Find where the given text appears and provide that cell's center as [X, Y] coordinate. 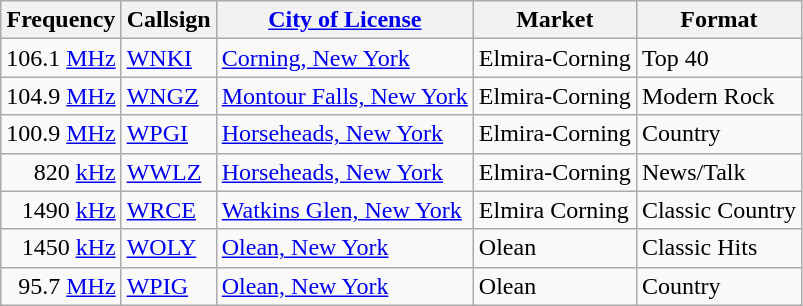
95.7 MHz [61, 286]
100.9 MHz [61, 134]
104.9 MHz [61, 96]
Classic Hits [718, 248]
Corning, New York [344, 58]
WPIG [168, 286]
1490 kHz [61, 210]
Format [718, 20]
Classic Country [718, 210]
WWLZ [168, 172]
Modern Rock [718, 96]
City of License [344, 20]
Top 40 [718, 58]
WRCE [168, 210]
WNGZ [168, 96]
Montour Falls, New York [344, 96]
News/Talk [718, 172]
Market [554, 20]
WOLY [168, 248]
Callsign [168, 20]
Frequency [61, 20]
106.1 MHz [61, 58]
Watkins Glen, New York [344, 210]
WPGI [168, 134]
WNKI [168, 58]
820 kHz [61, 172]
1450 kHz [61, 248]
Elmira Corning [554, 210]
